Find where the given text appears and provide that cell's center as (X, Y) coordinate. 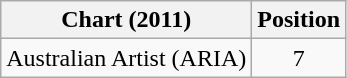
7 (299, 58)
Australian Artist (ARIA) (126, 58)
Chart (2011) (126, 20)
Position (299, 20)
